Scan for the cell matching the given text and deliver its (x, y) coordinate at center. 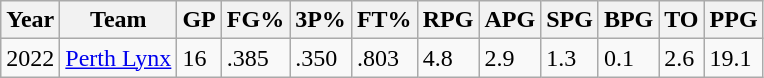
2.6 (682, 58)
2022 (30, 58)
BPG (628, 20)
.385 (255, 58)
19.1 (734, 58)
PPG (734, 20)
Perth Lynx (118, 58)
APG (510, 20)
GP (199, 20)
1.3 (570, 58)
16 (199, 58)
Year (30, 20)
.350 (321, 58)
FG% (255, 20)
TO (682, 20)
Team (118, 20)
3P% (321, 20)
.803 (384, 58)
SPG (570, 20)
FT% (384, 20)
RPG (448, 20)
4.8 (448, 58)
0.1 (628, 58)
2.9 (510, 58)
